Scan for the cell matching the given text and deliver its [X, Y] coordinate at center. 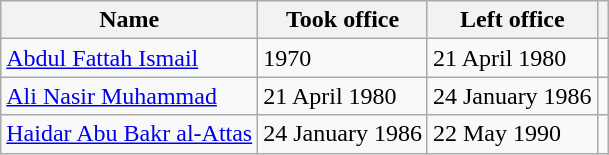
Abdul Fattah Ismail [130, 58]
Ali Nasir Muhammad [130, 96]
1970 [343, 58]
Left office [512, 20]
Name [130, 20]
22 May 1990 [512, 134]
Haidar Abu Bakr al-Attas [130, 134]
Took office [343, 20]
